From the cell containing the given text, extract its center point as (X, Y) coordinate. 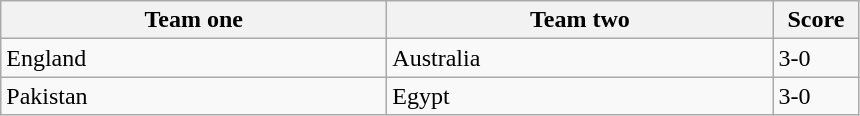
Team two (580, 20)
Egypt (580, 96)
Pakistan (194, 96)
Australia (580, 58)
England (194, 58)
Team one (194, 20)
Score (816, 20)
